Extract the (X, Y) coordinate from the center of the cell holding the provided text.  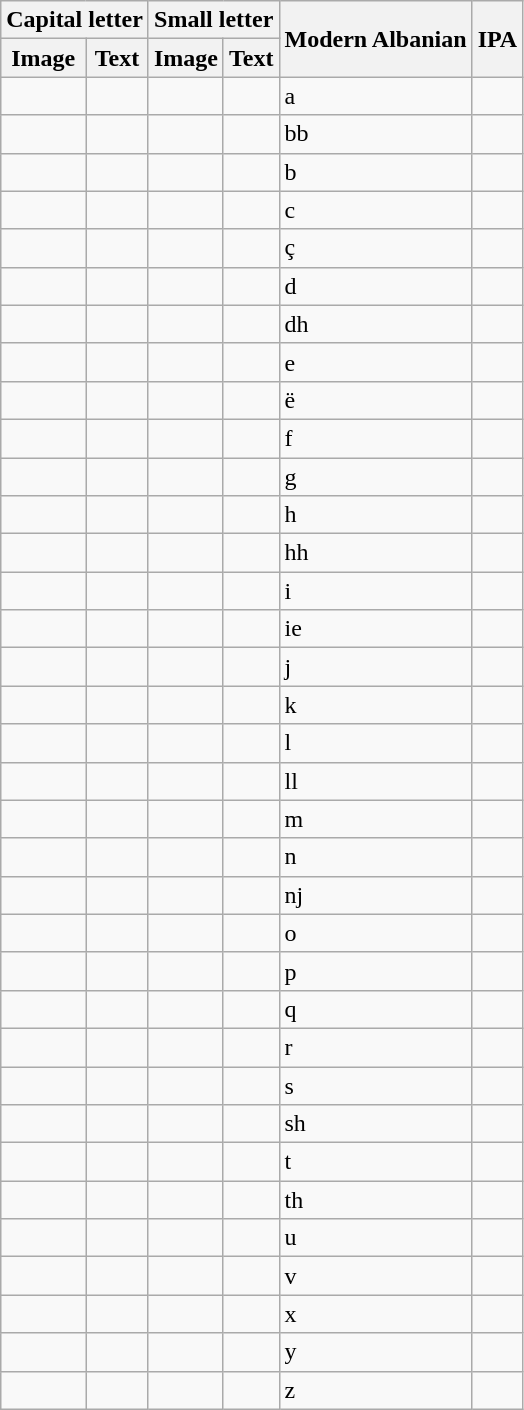
th (376, 1200)
e (376, 362)
l (376, 743)
d (376, 286)
v (376, 1276)
u (376, 1238)
ll (376, 781)
o (376, 933)
t (376, 1162)
ë (376, 400)
IPA (498, 39)
b (376, 172)
x (376, 1314)
Capital letter (75, 20)
i (376, 591)
h (376, 515)
dh (376, 324)
s (376, 1085)
Modern Albanian (376, 39)
p (376, 971)
c (376, 210)
sh (376, 1124)
j (376, 667)
ç (376, 248)
q (376, 1009)
nj (376, 895)
hh (376, 553)
ie (376, 629)
y (376, 1352)
k (376, 705)
Small letter (214, 20)
z (376, 1390)
a (376, 96)
g (376, 477)
bb (376, 134)
m (376, 819)
f (376, 438)
r (376, 1047)
n (376, 857)
